Pinpoint the cell where the given text exists, returning its (x, y) midpoint coordinate. 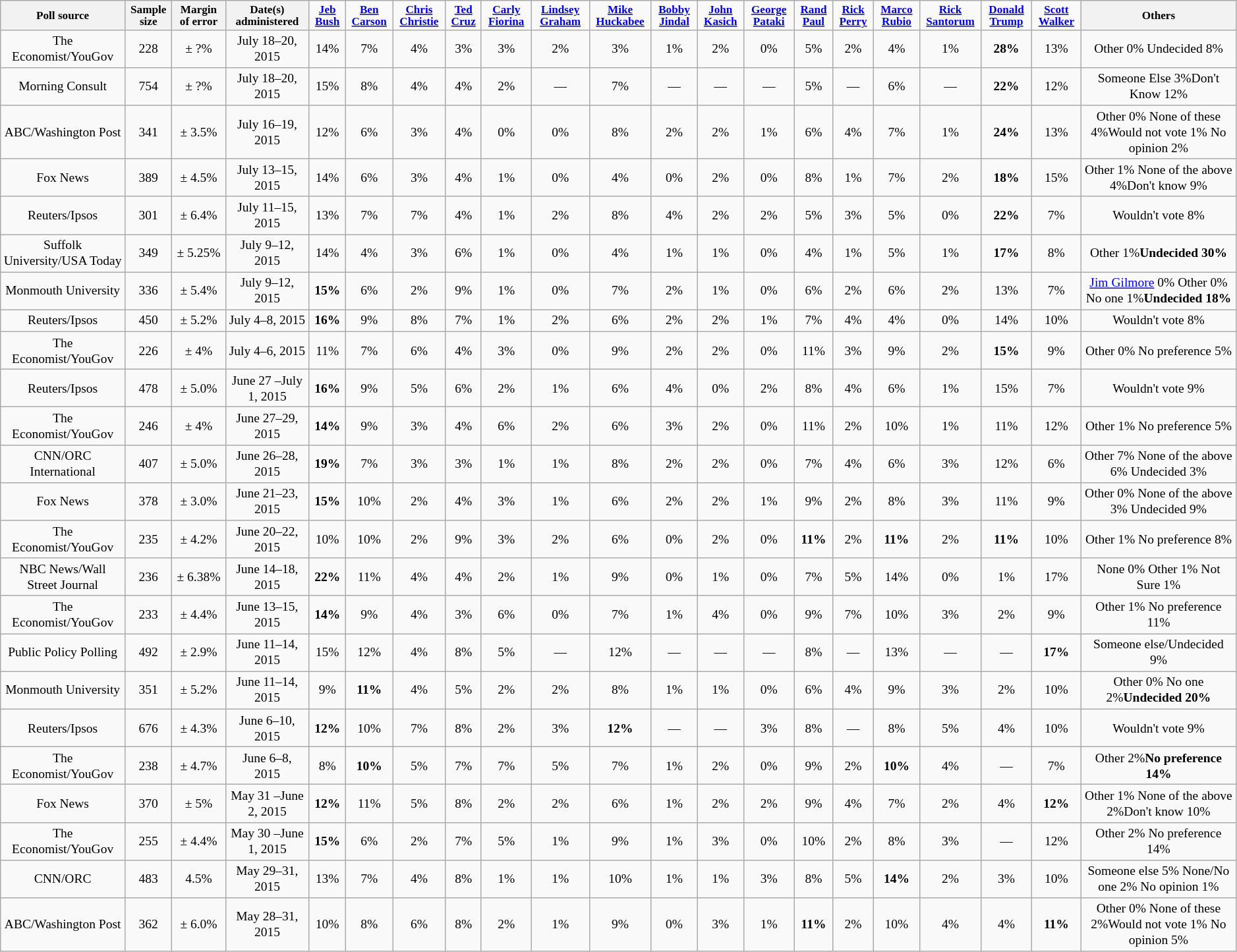
Marco Rubio (896, 15)
349 (149, 253)
May 29–31, 2015 (268, 879)
Other 2%No preference 14% (1159, 766)
301 (149, 215)
Chris Christie (419, 15)
341 (149, 132)
Sample size (149, 15)
± 4.5% (199, 178)
Other 7% None of the above 6% Undecided 3% (1159, 464)
June 21–23, 2015 (268, 501)
Other 0% None of these 4%Would not vote 1% No opinion 2% (1159, 132)
Rand Paul (813, 15)
± 6.4% (199, 215)
June 6–10, 2015 (268, 727)
Other 1% None of the above 2%Don't know 10% (1159, 804)
24% (1006, 132)
Poll source (63, 15)
407 (149, 464)
± 3.5% (199, 132)
389 (149, 178)
Margin of error (199, 15)
Other 1% None of the above 4%Don't know 9% (1159, 178)
June 27 –July 1, 2015 (268, 389)
Morning Consult (63, 86)
Someone else/Undecided 9% (1159, 652)
676 (149, 727)
28% (1006, 49)
July 4–8, 2015 (268, 320)
Other 1% No preference 8% (1159, 539)
May 31 –June 2, 2015 (268, 804)
Bobby Jindal (674, 15)
Other 0% No preference 5% (1159, 350)
May 30 –June 1, 2015 (268, 841)
June 6–8, 2015 (268, 766)
± 6.38% (199, 577)
June 13–15, 2015 (268, 614)
Others (1159, 15)
Someone else 5% None/No one 2% No opinion 1% (1159, 879)
Suffolk University/USA Today (63, 253)
± 4.2% (199, 539)
George Pataki (768, 15)
June 14–18, 2015 (268, 577)
238 (149, 766)
19% (328, 464)
483 (149, 879)
362 (149, 925)
18% (1006, 178)
450 (149, 320)
June 20–22, 2015 (268, 539)
226 (149, 350)
378 (149, 501)
Mike Huckabee (620, 15)
± 4.7% (199, 766)
Other 0% Undecided 8% (1159, 49)
NBC News/Wall Street Journal (63, 577)
Public Policy Polling (63, 652)
± 5.4% (199, 291)
Other 0% None of the above 3% Undecided 9% (1159, 501)
Rick Perry (853, 15)
754 (149, 86)
John Kasich (720, 15)
Other 2% No preference 14% (1159, 841)
336 (149, 291)
255 (149, 841)
Lindsey Graham (560, 15)
July 13–15, 2015 (268, 178)
Date(s) administered (268, 15)
CNN/ORC (63, 879)
Jim Gilmore 0% Other 0% No one 1%Undecided 18% (1159, 291)
Other 0% No one 2%Undecided 20% (1159, 690)
Carly Fiorina (506, 15)
± 4.3% (199, 727)
Ted Cruz (463, 15)
370 (149, 804)
4.5% (199, 879)
246 (149, 426)
235 (149, 539)
July 4–6, 2015 (268, 350)
351 (149, 690)
Rick Santorum (950, 15)
± 5% (199, 804)
Jeb Bush (328, 15)
Donald Trump (1006, 15)
Someone Else 3%Don't Know 12% (1159, 86)
228 (149, 49)
Other 1%Undecided 30% (1159, 253)
± 5.25% (199, 253)
Other 0% None of these 2%Would not vote 1% No opinion 5% (1159, 925)
July 11–15, 2015 (268, 215)
492 (149, 652)
CNN/ORC International (63, 464)
Ben Carson (369, 15)
Other 1% No preference 11% (1159, 614)
± 2.9% (199, 652)
± 6.0% (199, 925)
June 27–29, 2015 (268, 426)
Other 1% No preference 5% (1159, 426)
July 16–19, 2015 (268, 132)
233 (149, 614)
June 26–28, 2015 (268, 464)
± 3.0% (199, 501)
Scott Walker (1056, 15)
236 (149, 577)
May 28–31, 2015 (268, 925)
478 (149, 389)
None 0% Other 1% Not Sure 1% (1159, 577)
